Identify which cell holds the provided text, then report its (X, Y) central coordinate. 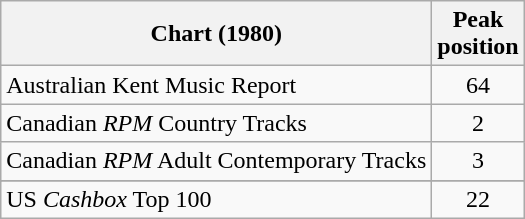
US Cashbox Top 100 (216, 199)
Chart (1980) (216, 34)
Australian Kent Music Report (216, 85)
3 (478, 161)
Canadian RPM Adult Contemporary Tracks (216, 161)
64 (478, 85)
Canadian RPM Country Tracks (216, 123)
Peakposition (478, 34)
2 (478, 123)
22 (478, 199)
